Determine the (x, y) coordinate at the center of the cell enclosing the given text.  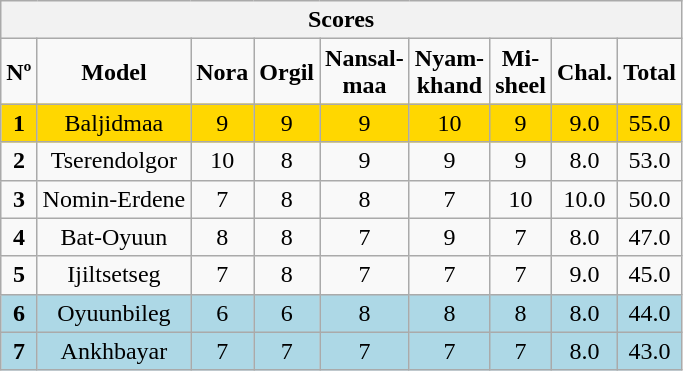
Orgil (287, 72)
2 (19, 161)
3 (19, 199)
Nansal-maa (365, 72)
Nomin-Erdene (114, 199)
5 (19, 275)
45.0 (650, 275)
55.0 (650, 123)
43.0 (650, 351)
53.0 (650, 161)
Mi-sheel (521, 72)
4 (19, 237)
10.0 (584, 199)
Chal. (584, 72)
1 (19, 123)
Ijiltsetseg (114, 275)
47.0 (650, 237)
Ankhbayar (114, 351)
44.0 (650, 313)
Total (650, 72)
50.0 (650, 199)
Tserendolgor (114, 161)
Bat-Oyuun (114, 237)
Oyuunbileg (114, 313)
Nora (222, 72)
Model (114, 72)
Scores (342, 20)
Baljidmaa (114, 123)
Nyam-khand (449, 72)
Nº (19, 72)
